Detect which cell encompasses the target text, then output its [X, Y] center coordinate. 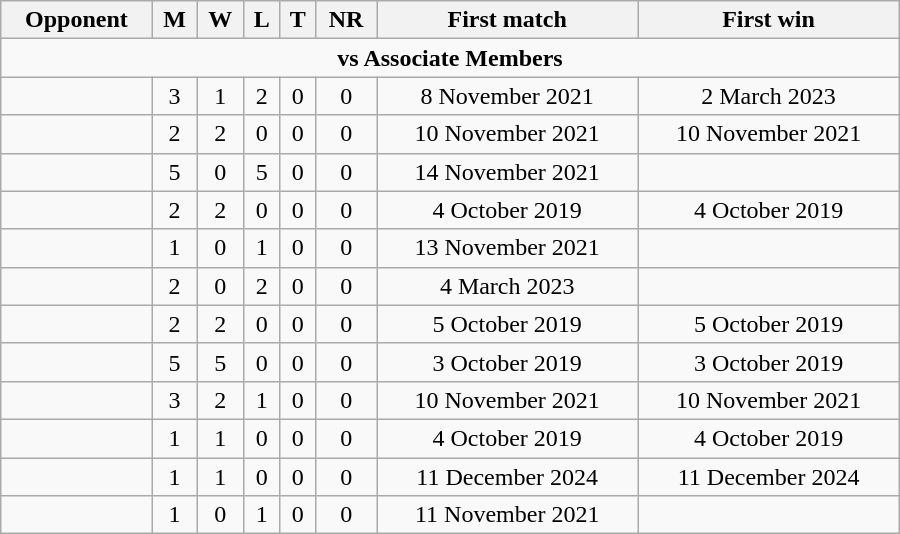
11 November 2021 [508, 515]
First win [768, 20]
14 November 2021 [508, 172]
T [298, 20]
NR [346, 20]
M [174, 20]
L [262, 20]
13 November 2021 [508, 248]
First match [508, 20]
W [220, 20]
vs Associate Members [450, 58]
4 March 2023 [508, 286]
2 March 2023 [768, 96]
8 November 2021 [508, 96]
Opponent [76, 20]
